Return (X, Y) of the center of cell containing provided text 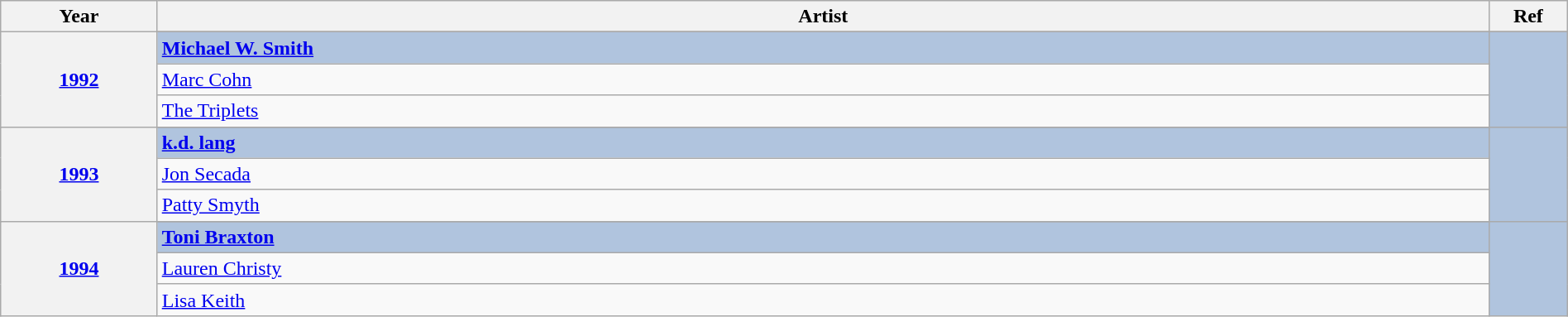
Lisa Keith (823, 300)
Ref (1528, 17)
Year (79, 17)
Artist (823, 17)
k.d. lang (823, 142)
Toni Braxton (823, 237)
The Triplets (823, 111)
1993 (79, 174)
1994 (79, 268)
Michael W. Smith (823, 48)
Patty Smyth (823, 205)
1992 (79, 79)
Jon Secada (823, 174)
Marc Cohn (823, 79)
Lauren Christy (823, 268)
